Search for the cell housing the specified text and yield its [X, Y] center coordinate. 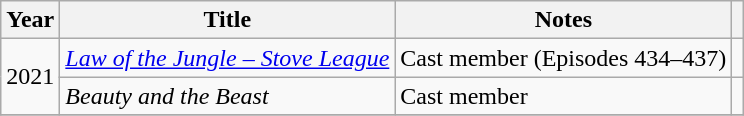
Notes [564, 20]
2021 [30, 77]
Law of the Jungle – Stove League [228, 58]
Beauty and the Beast [228, 96]
Year [30, 20]
Cast member (Episodes 434–437) [564, 58]
Cast member [564, 96]
Title [228, 20]
